Find where the given text appears and provide that cell's center as (X, Y) coordinate. 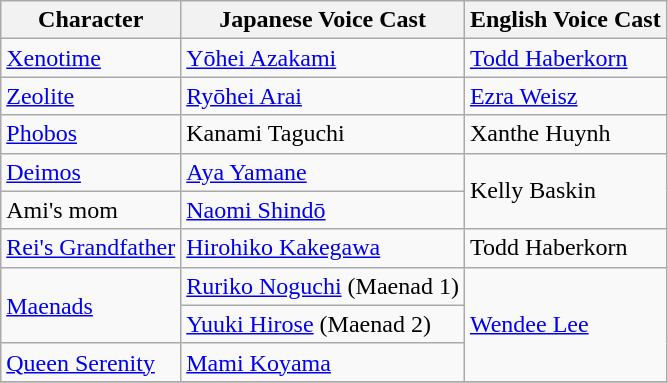
Yōhei Azakami (323, 58)
Ami's mom (91, 210)
Xenotime (91, 58)
Mami Koyama (323, 362)
Maenads (91, 305)
Wendee Lee (565, 324)
Xanthe Huynh (565, 134)
Japanese Voice Cast (323, 20)
Phobos (91, 134)
Ryōhei Arai (323, 96)
Aya Yamane (323, 172)
Character (91, 20)
Rei's Grandfather (91, 248)
Zeolite (91, 96)
Ruriko Noguchi (Maenad 1) (323, 286)
Hirohiko Kakegawa (323, 248)
Yuuki Hirose (Maenad 2) (323, 324)
Ezra Weisz (565, 96)
Deimos (91, 172)
English Voice Cast (565, 20)
Queen Serenity (91, 362)
Naomi Shindō (323, 210)
Kelly Baskin (565, 191)
Kanami Taguchi (323, 134)
